Locate the cell with the specified text and output its (x, y) center coordinate. 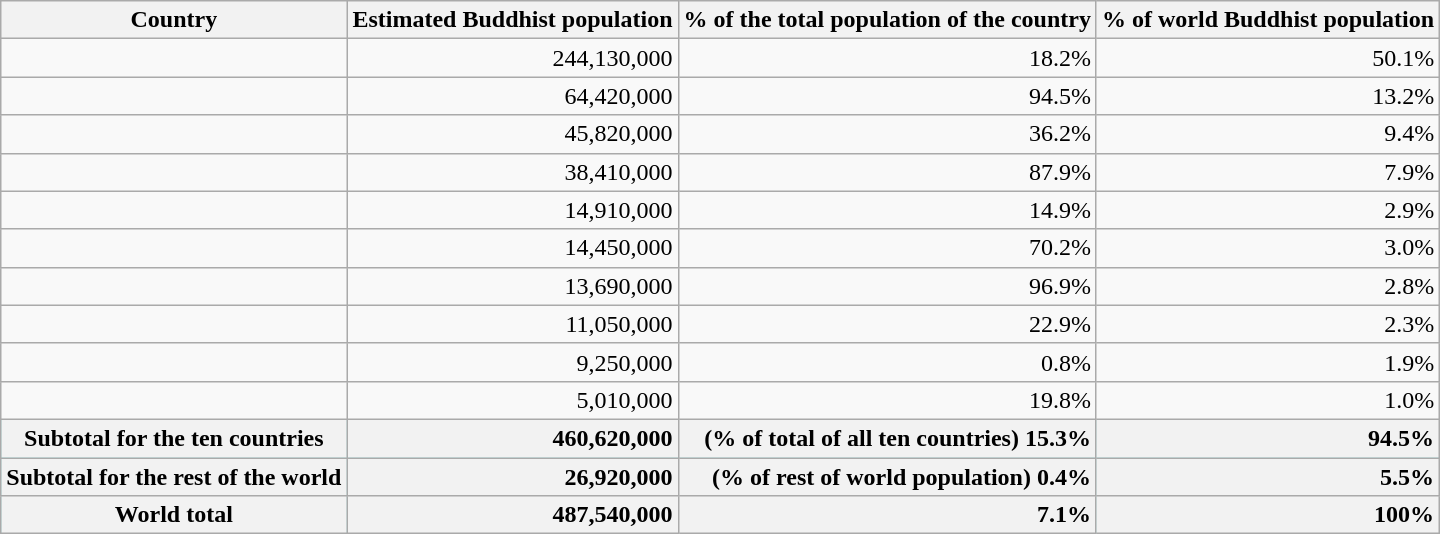
1.0% (1268, 400)
7.1% (887, 515)
487,540,000 (512, 515)
5,010,000 (512, 400)
96.9% (887, 286)
Country (174, 20)
Estimated Buddhist population (512, 20)
26,920,000 (512, 477)
45,820,000 (512, 134)
3.0% (1268, 248)
2.9% (1268, 210)
22.9% (887, 324)
18.2% (887, 58)
9.4% (1268, 134)
36.2% (887, 134)
% of the total population of the country (887, 20)
11,050,000 (512, 324)
460,620,000 (512, 438)
0.8% (887, 362)
14.9% (887, 210)
64,420,000 (512, 96)
70.2% (887, 248)
50.1% (1268, 58)
19.8% (887, 400)
14,910,000 (512, 210)
9,250,000 (512, 362)
2.3% (1268, 324)
244,130,000 (512, 58)
(% of total of all ten countries) 15.3% (887, 438)
Subtotal for the rest of the world (174, 477)
World total (174, 515)
Subtotal for the ten countries (174, 438)
(% of rest of world population) 0.4% (887, 477)
% of world Buddhist population (1268, 20)
13.2% (1268, 96)
5.5% (1268, 477)
1.9% (1268, 362)
100% (1268, 515)
2.8% (1268, 286)
13,690,000 (512, 286)
38,410,000 (512, 172)
14,450,000 (512, 248)
87.9% (887, 172)
7.9% (1268, 172)
